Detect which cell encompasses the target text, then output its (X, Y) center coordinate. 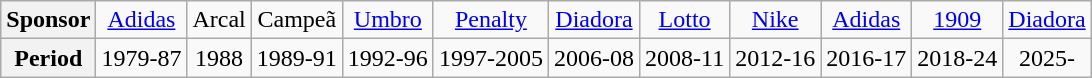
2025- (1047, 58)
1979-87 (142, 58)
Arcal (219, 20)
Nike (776, 20)
2006-08 (594, 58)
Period (48, 58)
1909 (958, 20)
Penalty (490, 20)
1989-91 (296, 58)
1997-2005 (490, 58)
1992-96 (388, 58)
Umbro (388, 20)
2016-17 (866, 58)
2012-16 (776, 58)
Sponsor (48, 20)
Campeã (296, 20)
2008-11 (684, 58)
Lotto (684, 20)
2018-24 (958, 58)
1988 (219, 58)
